Determine the [X, Y] coordinate at the center of the cell enclosing the given text.  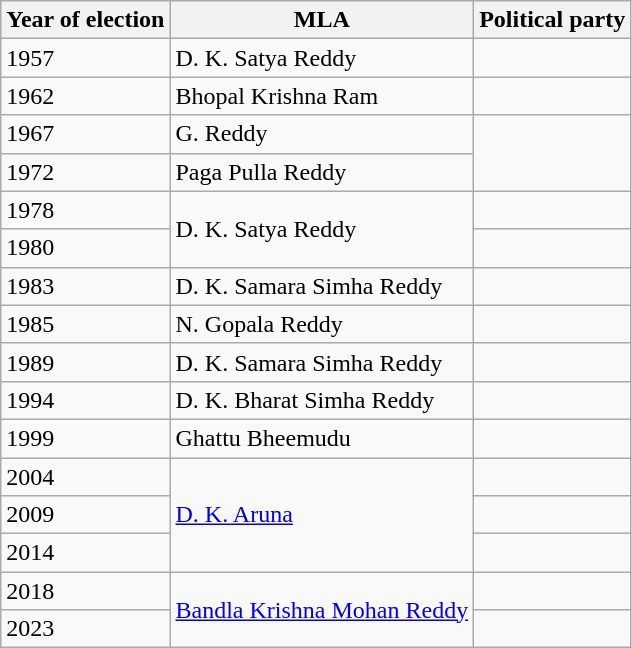
1985 [86, 324]
MLA [322, 20]
Ghattu Bheemudu [322, 438]
1994 [86, 400]
1980 [86, 248]
D. K. Bharat Simha Reddy [322, 400]
2009 [86, 515]
1962 [86, 96]
Paga Pulla Reddy [322, 172]
1999 [86, 438]
1967 [86, 134]
D. K. Aruna [322, 515]
G. Reddy [322, 134]
Political party [552, 20]
1972 [86, 172]
Year of election [86, 20]
1957 [86, 58]
1989 [86, 362]
2023 [86, 629]
2018 [86, 591]
Bhopal Krishna Ram [322, 96]
Bandla Krishna Mohan Reddy [322, 610]
1978 [86, 210]
2014 [86, 553]
N. Gopala Reddy [322, 324]
1983 [86, 286]
2004 [86, 477]
